Find where the given text appears and provide that cell's center as (X, Y) coordinate. 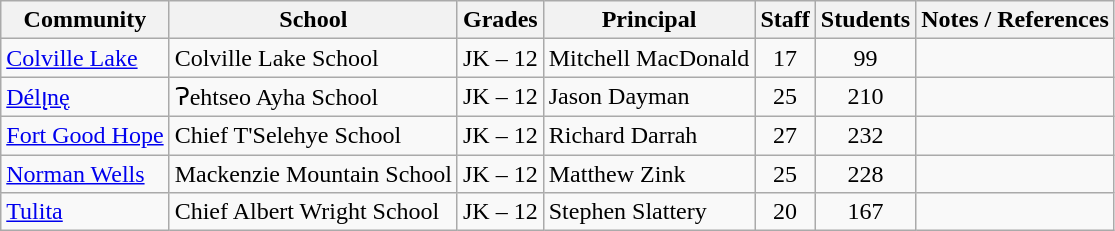
Ɂehtseo Ayha School (313, 97)
99 (865, 58)
Matthew Zink (649, 173)
Chief Albert Wright School (313, 212)
Chief T'Selehye School (313, 135)
Colville Lake School (313, 58)
Community (85, 20)
Richard Darrah (649, 135)
232 (865, 135)
Mackenzie Mountain School (313, 173)
Mitchell MacDonald (649, 58)
Fort Good Hope (85, 135)
Grades (500, 20)
Notes / References (1016, 20)
Délı̨nę (85, 97)
210 (865, 97)
Tulita (85, 212)
Principal (649, 20)
Stephen Slattery (649, 212)
228 (865, 173)
Norman Wells (85, 173)
Staff (785, 20)
School (313, 20)
27 (785, 135)
Jason Dayman (649, 97)
Colville Lake (85, 58)
167 (865, 212)
Students (865, 20)
20 (785, 212)
17 (785, 58)
